Search for the cell housing the specified text and yield its (x, y) center coordinate. 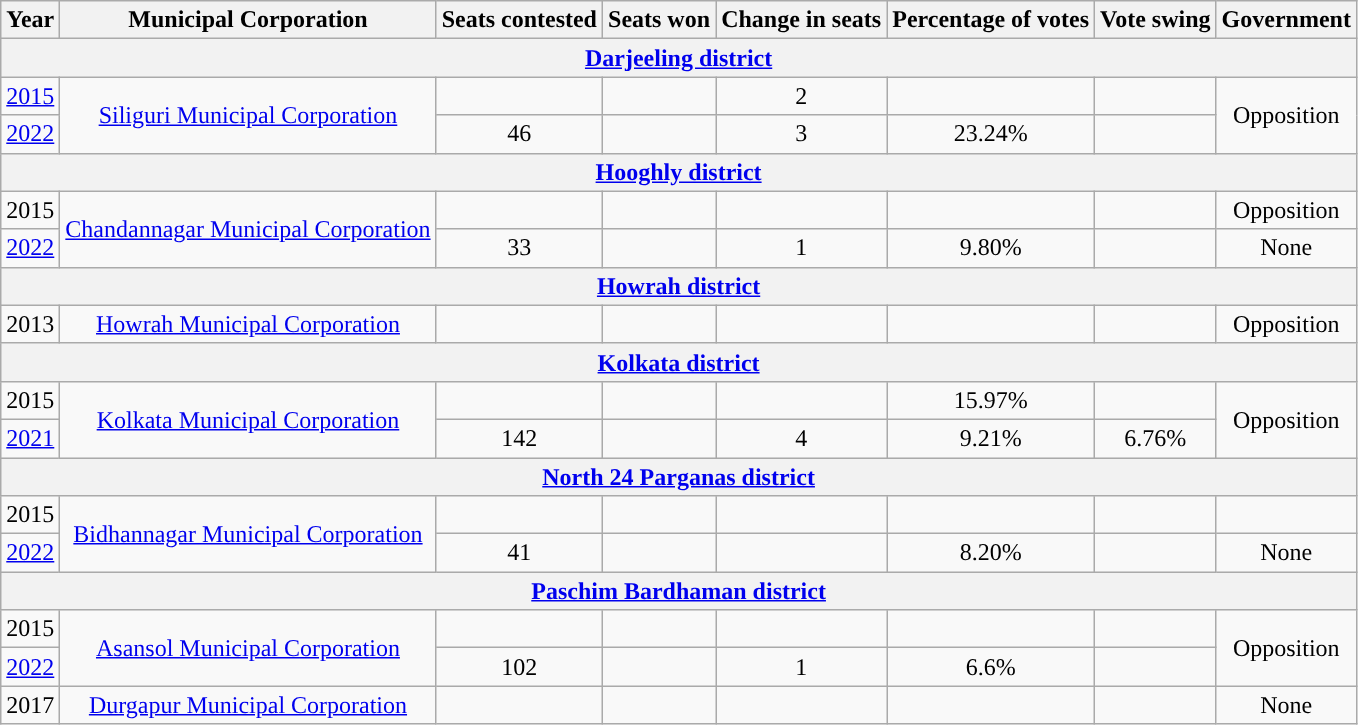
Change in seats (802, 20)
Vote swing (1156, 20)
North 24 Parganas district (679, 477)
Year (30, 20)
9.80% (991, 248)
Seats won (660, 20)
Asansol Municipal Corporation (248, 648)
Howrah district (679, 286)
2021 (30, 438)
23.24% (991, 134)
9.21% (991, 438)
Bidhannagar Municipal Corporation (248, 534)
2017 (30, 705)
Percentage of votes (991, 20)
6.6% (991, 667)
Hooghly district (679, 172)
Paschim Bardhaman district (679, 591)
46 (519, 134)
15.97% (991, 400)
Government (1286, 20)
8.20% (991, 553)
Siliguri Municipal Corporation (248, 115)
2 (802, 96)
102 (519, 667)
41 (519, 553)
Durgapur Municipal Corporation (248, 705)
142 (519, 438)
3 (802, 134)
2013 (30, 324)
Darjeeling district (679, 58)
Chandannagar Municipal Corporation (248, 229)
Seats contested (519, 20)
4 (802, 438)
Howrah Municipal Corporation (248, 324)
Kolkata Municipal Corporation (248, 419)
Kolkata district (679, 362)
33 (519, 248)
6.76% (1156, 438)
Municipal Corporation (248, 20)
